Return [x, y] of the center of cell containing provided text 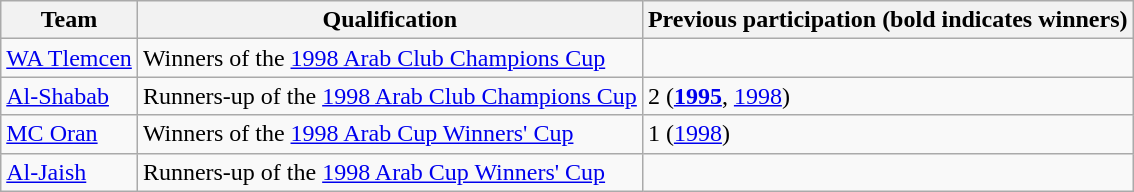
Winners of the 1998 Arab Cup Winners' Cup [390, 134]
Previous participation (bold indicates winners) [888, 20]
Runners-up of the 1998 Arab Club Champions Cup [390, 96]
Qualification [390, 20]
WA Tlemcen [70, 58]
MC Oran [70, 134]
2 (1995, 1998) [888, 96]
Al-Jaish [70, 172]
Team [70, 20]
Winners of the 1998 Arab Club Champions Cup [390, 58]
1 (1998) [888, 134]
Al-Shabab [70, 96]
Runners-up of the 1998 Arab Cup Winners' Cup [390, 172]
